Find where the given text appears and provide that cell's center as (x, y) coordinate. 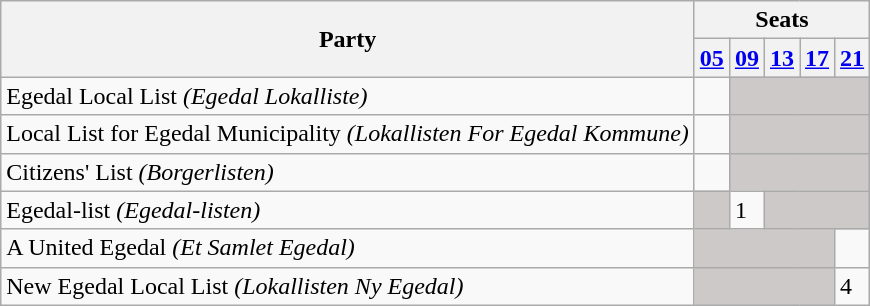
13 (782, 58)
New Egedal Local List (Lokallisten Ny Egedal) (348, 286)
05 (712, 58)
21 (852, 58)
A United Egedal (Et Samlet Egedal) (348, 248)
Citizens' List (Borgerlisten) (348, 172)
Seats (782, 20)
Egedal-list (Egedal-listen) (348, 210)
Local List for Egedal Municipality (Lokallisten For Egedal Kommune) (348, 134)
Party (348, 39)
09 (746, 58)
1 (746, 210)
Egedal Local List (Egedal Lokalliste) (348, 96)
17 (818, 58)
4 (852, 286)
